For the text-containing cell, return its midpoint in (x, y) coordinate format. 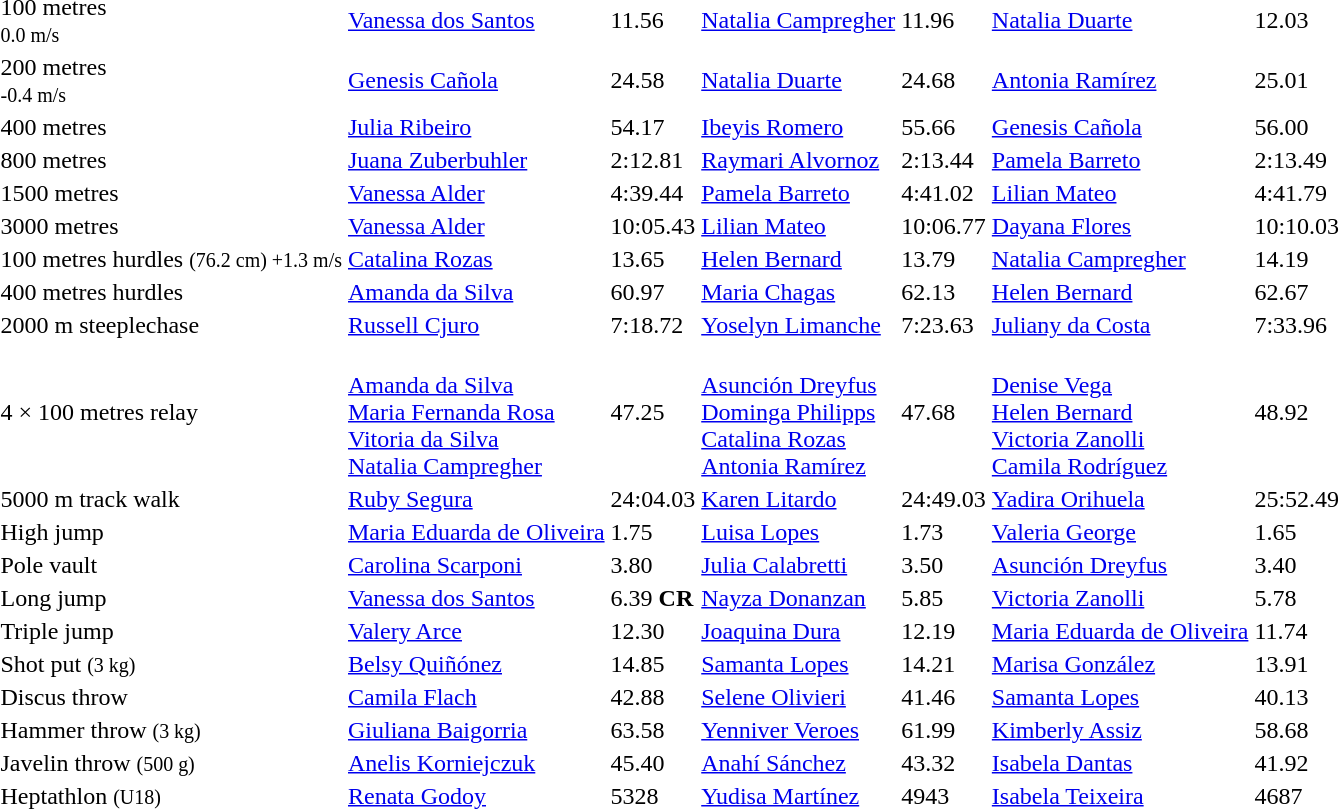
Anahí Sánchez (798, 763)
Antonia Ramírez (1120, 80)
Julia Calabretti (798, 565)
Raymari Alvornoz (798, 160)
42.88 (653, 697)
Russell Cjuro (477, 325)
61.99 (944, 730)
63.58 (653, 730)
Selene Olivieri (798, 697)
10:05.43 (653, 226)
47.25 (653, 412)
24:04.03 (653, 499)
Natalia Duarte (798, 80)
24.68 (944, 80)
Ibeyis Romero (798, 127)
4:41.02 (944, 193)
43.32 (944, 763)
Luisa Lopes (798, 532)
62.13 (944, 292)
14.85 (653, 664)
6.39 CR (653, 598)
13.79 (944, 259)
Kimberly Assiz (1120, 730)
7:23.63 (944, 325)
Nayza Donanzan (798, 598)
2:12.81 (653, 160)
3.50 (944, 565)
60.97 (653, 292)
Isabela Dantas (1120, 763)
Juliany da Costa (1120, 325)
Juana Zuberbuhler (477, 160)
47.68 (944, 412)
13.65 (653, 259)
Joaquina Dura (798, 631)
4:39.44 (653, 193)
Carolina Scarponi (477, 565)
Vanessa dos Santos (477, 598)
2:13.44 (944, 160)
Maria Chagas (798, 292)
Marisa González (1120, 664)
7:18.72 (653, 325)
Denise VegaHelen BernardVictoria ZanolliCamila Rodríguez (1120, 412)
1.75 (653, 532)
Dayana Flores (1120, 226)
1.73 (944, 532)
41.46 (944, 697)
24:49.03 (944, 499)
Ruby Segura (477, 499)
Giuliana Baigorria (477, 730)
Catalina Rozas (477, 259)
Anelis Korniejczuk (477, 763)
Natalia Campregher (1120, 259)
12.30 (653, 631)
Asunción Dreyfus (1120, 565)
Amanda da SilvaMaria Fernanda RosaVitoria da SilvaNatalia Campregher (477, 412)
45.40 (653, 763)
Amanda da Silva (477, 292)
Yoselyn Limanche (798, 325)
Camila Flach (477, 697)
Yadira Orihuela (1120, 499)
Yenniver Veroes (798, 730)
12.19 (944, 631)
14.21 (944, 664)
Victoria Zanolli (1120, 598)
Karen Litardo (798, 499)
54.17 (653, 127)
Valery Arce (477, 631)
Julia Ribeiro (477, 127)
5.85 (944, 598)
Belsy Quiñónez (477, 664)
24.58 (653, 80)
3.80 (653, 565)
Asunción DreyfusDominga PhilippsCatalina RozasAntonia Ramírez (798, 412)
55.66 (944, 127)
Valeria George (1120, 532)
10:06.77 (944, 226)
